Return the (x, y) coordinate for the center point of the cell that contains the specified text.  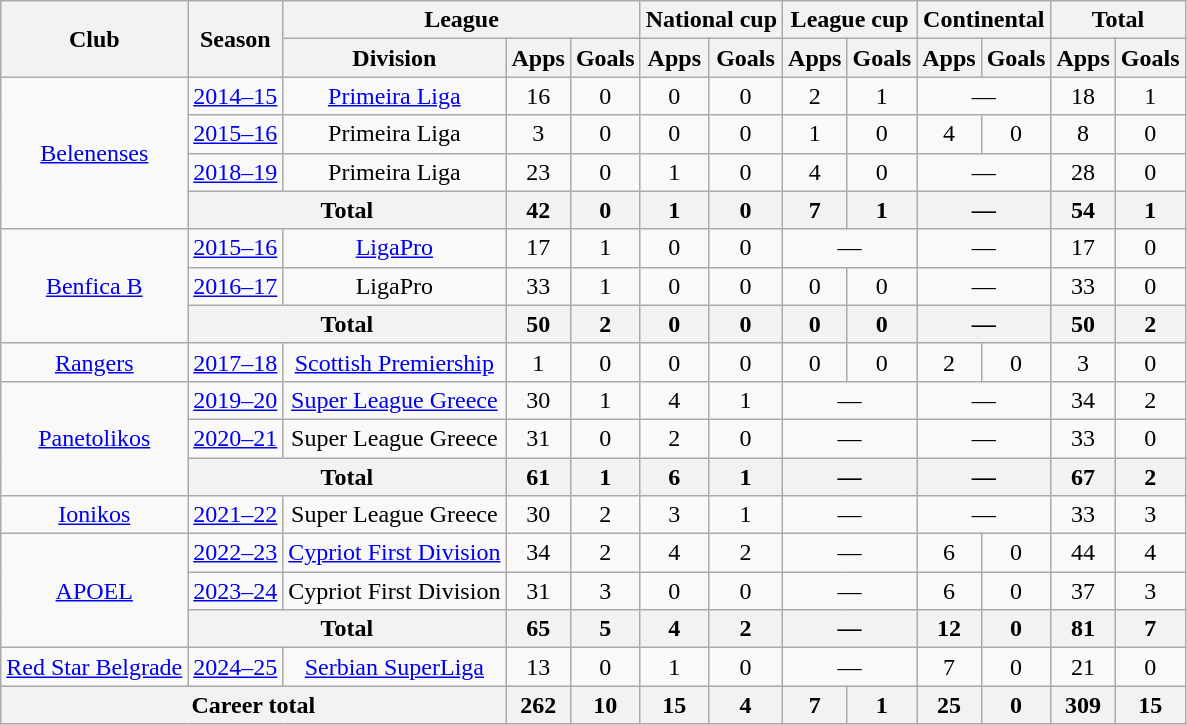
81 (1083, 629)
8 (1083, 134)
Red Star Belgrade (94, 667)
61 (538, 477)
2017–18 (236, 362)
Benfica B (94, 286)
Career total (254, 705)
2014–15 (236, 96)
5 (605, 629)
2019–20 (236, 400)
44 (1083, 553)
2016–17 (236, 286)
Rangers (94, 362)
2021–22 (236, 515)
Scottish Premiership (394, 362)
League cup (850, 20)
Belenenses (94, 153)
18 (1083, 96)
Season (236, 39)
2024–25 (236, 667)
Ionikos (94, 515)
309 (1083, 705)
16 (538, 96)
Panetolikos (94, 438)
2022–23 (236, 553)
Continental (984, 20)
42 (538, 210)
21 (1083, 667)
54 (1083, 210)
Division (394, 58)
2023–24 (236, 591)
13 (538, 667)
10 (605, 705)
262 (538, 705)
37 (1083, 591)
2020–21 (236, 438)
National cup (711, 20)
25 (949, 705)
2018–19 (236, 172)
12 (949, 629)
67 (1083, 477)
28 (1083, 172)
23 (538, 172)
APOEL (94, 591)
League (462, 20)
65 (538, 629)
Club (94, 39)
Serbian SuperLiga (394, 667)
